Capture the cell that displays the provided text and extract its [X, Y] central coordinate. 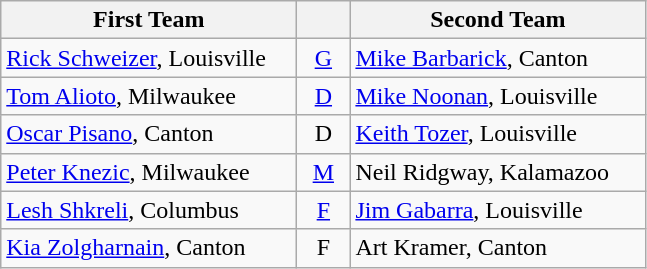
Rick Schweizer, Louisville [149, 58]
Keith Tozer, Louisville [498, 134]
Neil Ridgway, Kalamazoo [498, 172]
G [324, 58]
Mike Noonan, Louisville [498, 96]
Tom Alioto, Milwaukee [149, 96]
Jim Gabarra, Louisville [498, 210]
First Team [149, 20]
Oscar Pisano, Canton [149, 134]
Peter Knezic, Milwaukee [149, 172]
Art Kramer, Canton [498, 248]
Lesh Shkreli, Columbus [149, 210]
Kia Zolgharnain, Canton [149, 248]
Second Team [498, 20]
Mike Barbarick, Canton [498, 58]
M [324, 172]
